Detect which cell encompasses the target text, then output its (x, y) center coordinate. 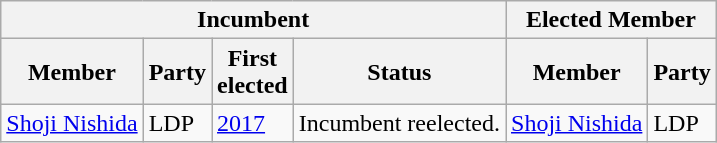
Elected Member (612, 20)
Incumbent (254, 20)
Firstelected (253, 72)
2017 (253, 123)
Status (399, 72)
Incumbent reelected. (399, 123)
